Pinpoint the cell where the given text exists, returning its (X, Y) midpoint coordinate. 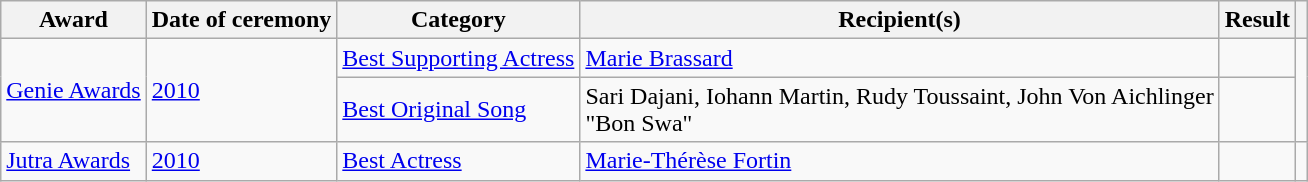
Best Actress (458, 161)
Recipient(s) (900, 20)
Date of ceremony (242, 20)
Result (1257, 20)
Best Original Song (458, 110)
Marie Brassard (900, 58)
Genie Awards (74, 90)
Marie-Thérèse Fortin (900, 161)
Award (74, 20)
Jutra Awards (74, 161)
Sari Dajani, Iohann Martin, Rudy Toussaint, John Von Aichlinger"Bon Swa" (900, 110)
Category (458, 20)
Best Supporting Actress (458, 58)
